Locate the cell with the specified text and output its [X, Y] center coordinate. 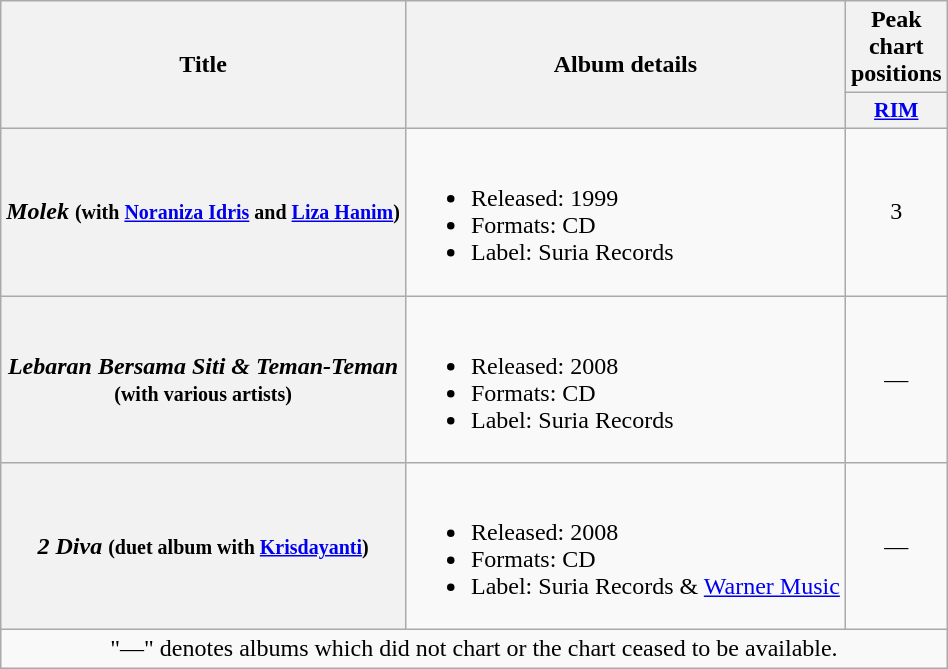
Lebaran Bersama Siti & Teman-Teman(with various artists) [204, 380]
Peak chartpositions [896, 47]
"—" denotes albums which did not chart or the chart ceased to be available. [474, 649]
3 [896, 212]
Released: 2008Formats: CDLabel: Suria Records [625, 380]
Released: 2008Formats: CDLabel: Suria Records & Warner Music [625, 546]
Molek (with Noraniza Idris and Liza Hanim) [204, 212]
2 Diva (duet album with Krisdayanti) [204, 546]
Album details [625, 65]
Title [204, 65]
RIM [896, 111]
Released: 1999Formats: CDLabel: Suria Records [625, 212]
